Scan for the cell matching the given text and deliver its [x, y] coordinate at center. 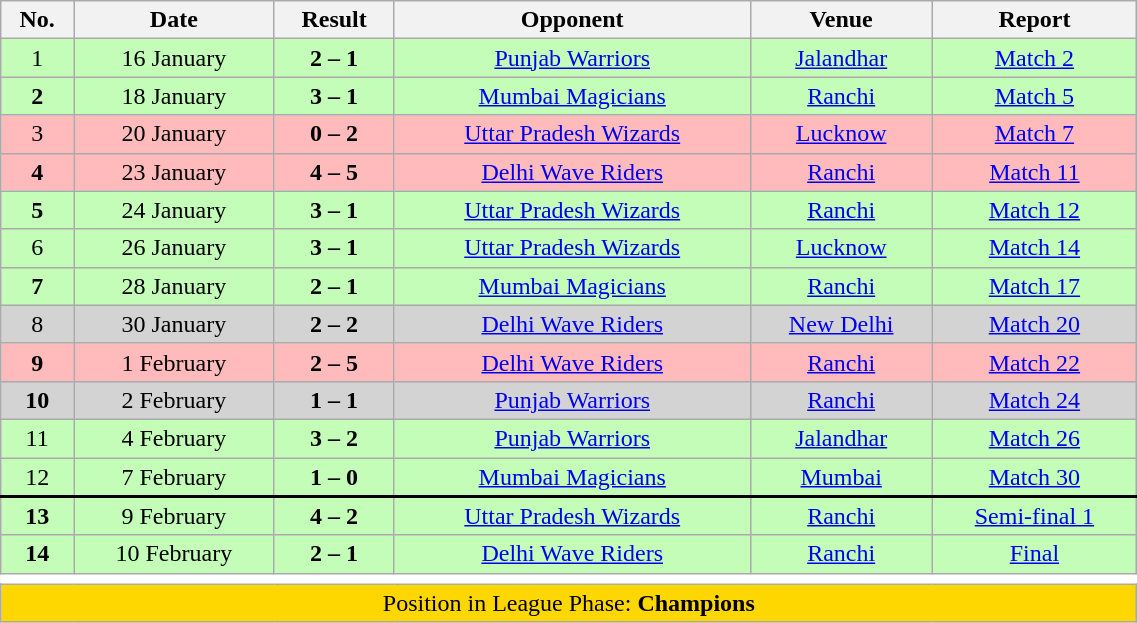
10 February [174, 554]
10 [38, 400]
0 – 2 [334, 134]
26 January [174, 248]
1 February [174, 362]
18 January [174, 96]
Result [334, 20]
Match 7 [1034, 134]
Match 20 [1034, 324]
9 [38, 362]
2 [38, 96]
Opponent [572, 20]
7 February [174, 478]
Match 5 [1034, 96]
Match 11 [1034, 172]
13 [38, 516]
Final [1034, 554]
Match 12 [1034, 210]
New Delhi [841, 324]
3 – 2 [334, 438]
20 January [174, 134]
8 [38, 324]
Report [1034, 20]
4 [38, 172]
Match 2 [1034, 58]
Position in League Phase: Champions [569, 603]
Match 14 [1034, 248]
11 [38, 438]
Date [174, 20]
5 [38, 210]
1 – 0 [334, 478]
4 – 5 [334, 172]
12 [38, 478]
2 – 2 [334, 324]
28 January [174, 286]
30 January [174, 324]
4 – 2 [334, 516]
4 February [174, 438]
23 January [174, 172]
3 [38, 134]
Venue [841, 20]
16 January [174, 58]
1 [38, 58]
6 [38, 248]
Match 24 [1034, 400]
1 – 1 [334, 400]
2 – 5 [334, 362]
Match 17 [1034, 286]
Match 26 [1034, 438]
14 [38, 554]
7 [38, 286]
Mumbai [841, 478]
Match 30 [1034, 478]
24 January [174, 210]
9 February [174, 516]
Semi-final 1 [1034, 516]
2 February [174, 400]
Match 22 [1034, 362]
No. [38, 20]
